Scan for the cell matching the given text and deliver its (X, Y) coordinate at center. 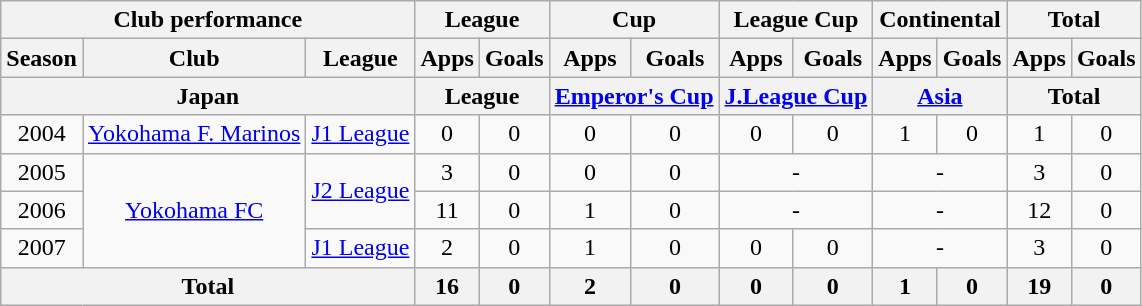
Asia (940, 96)
Season (42, 58)
Emperor's Cup (634, 96)
Japan (208, 96)
2006 (42, 210)
J2 League (360, 191)
J.League Cup (796, 96)
Continental (940, 20)
Yokohama F. Marinos (194, 134)
Club performance (208, 20)
16 (447, 286)
12 (1039, 210)
Club (194, 58)
19 (1039, 286)
League Cup (796, 20)
Cup (634, 20)
Yokohama FC (194, 210)
2007 (42, 248)
2005 (42, 172)
2004 (42, 134)
11 (447, 210)
